Locate the cell with the specified text and output its (X, Y) center coordinate. 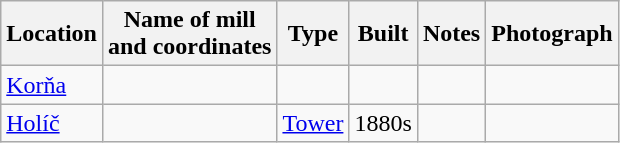
Location (52, 34)
Built (383, 34)
Korňa (52, 85)
Holíč (52, 123)
Tower (313, 123)
Name of milland coordinates (189, 34)
Type (313, 34)
Notes (451, 34)
Photograph (552, 34)
1880s (383, 123)
